Extract the (x, y) coordinate from the center of the cell holding the provided text.  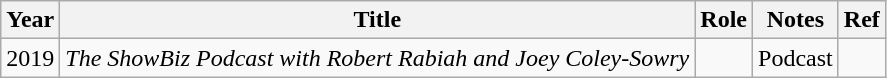
Podcast (796, 58)
The ShowBiz Podcast with Robert Rabiah and Joey Coley-Sowry (378, 58)
Ref (862, 20)
Year (30, 20)
Title (378, 20)
2019 (30, 58)
Notes (796, 20)
Role (724, 20)
